Return the (X, Y) coordinate for the center point of the cell that contains the specified text.  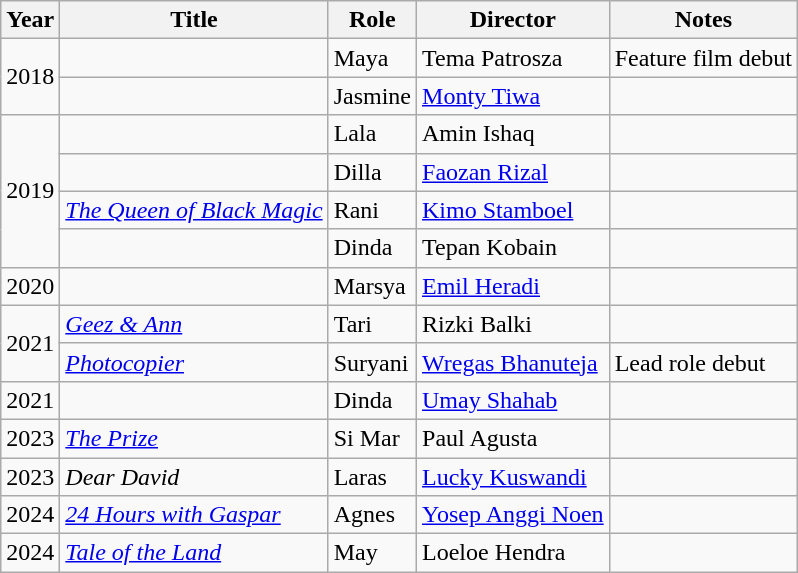
Maya (372, 58)
2018 (30, 77)
Year (30, 20)
Wregas Bhanuteja (514, 362)
Dilla (372, 172)
2020 (30, 286)
Kimo Stamboel (514, 210)
Tepan Kobain (514, 248)
Tema Patrosza (514, 58)
Lala (372, 134)
Agnes (372, 515)
Faozan Rizal (514, 172)
The Queen of Black Magic (194, 210)
Amin Ishaq (514, 134)
2019 (30, 191)
Umay Shahab (514, 400)
Rizki Balki (514, 324)
Director (514, 20)
Monty Tiwa (514, 96)
Photocopier (194, 362)
Yosep Anggi Noen (514, 515)
Paul Agusta (514, 438)
Jasmine (372, 96)
24 Hours with Gaspar (194, 515)
Lead role debut (703, 362)
Lucky Kuswandi (514, 477)
Emil Heradi (514, 286)
Marsya (372, 286)
Feature film debut (703, 58)
Title (194, 20)
Role (372, 20)
Loeloe Hendra (514, 553)
Geez & Ann (194, 324)
Suryani (372, 362)
Laras (372, 477)
Tari (372, 324)
Notes (703, 20)
Dear David (194, 477)
May (372, 553)
Si Mar (372, 438)
The Prize (194, 438)
Tale of the Land (194, 553)
Rani (372, 210)
